Search for the cell housing the specified text and yield its (X, Y) center coordinate. 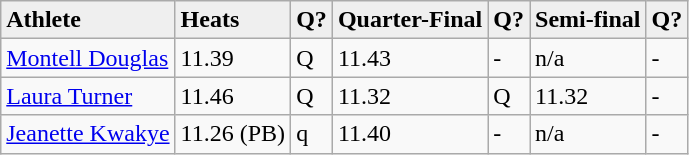
Quarter-Final (410, 20)
11.39 (233, 58)
11.46 (233, 96)
Montell Douglas (88, 58)
Semi-final (588, 20)
11.40 (410, 134)
11.43 (410, 58)
11.26 (PB) (233, 134)
Jeanette Kwakye (88, 134)
Laura Turner (88, 96)
q (312, 134)
Heats (233, 20)
Athlete (88, 20)
